Extract the [x, y] coordinate from the center of the cell holding the provided text.  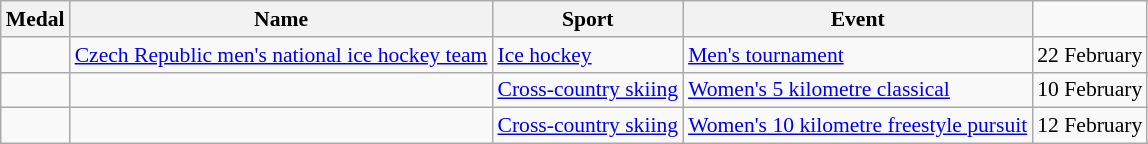
Medal [36, 19]
Czech Republic men's national ice hockey team [282, 55]
Women's 10 kilometre freestyle pursuit [858, 126]
Event [858, 19]
12 February [1090, 126]
Men's tournament [858, 55]
22 February [1090, 55]
Women's 5 kilometre classical [858, 90]
Name [282, 19]
Sport [588, 19]
10 February [1090, 90]
Ice hockey [588, 55]
